Locate the cell with the specified text and output its [x, y] center coordinate. 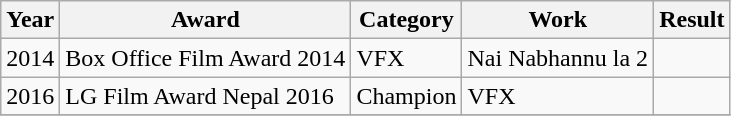
Box Office Film Award 2014 [206, 58]
Award [206, 20]
Work [558, 20]
Year [30, 20]
Nai Nabhannu la 2 [558, 58]
2014 [30, 58]
LG Film Award Nepal 2016 [206, 96]
Category [406, 20]
Result [692, 20]
2016 [30, 96]
Champion [406, 96]
